Determine the (x, y) coordinate at the center of the cell enclosing the given text.  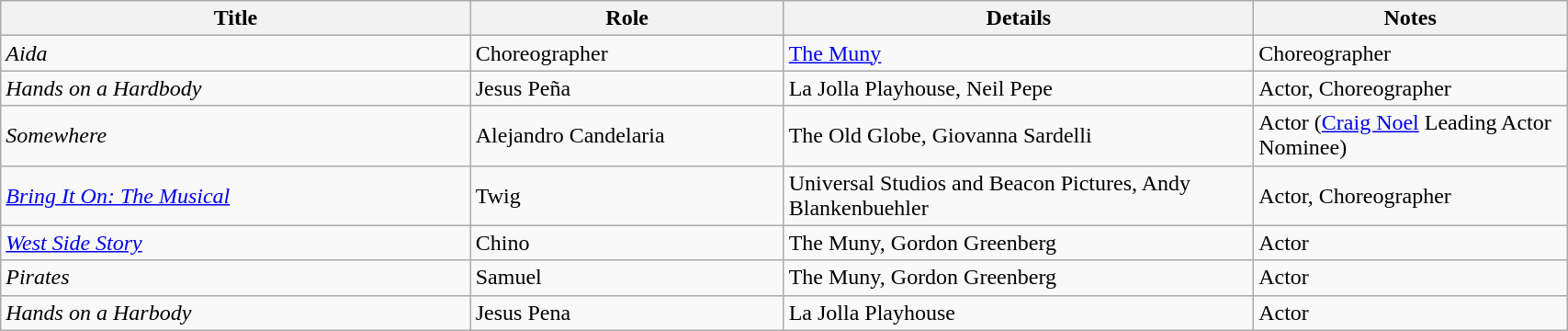
Jesus Pena (626, 313)
Somewhere (235, 136)
Role (626, 18)
Hands on a Harbody (235, 313)
La Jolla Playhouse (1018, 313)
Hands on a Hardbody (235, 88)
La Jolla Playhouse, Neil Pepe (1018, 88)
Bring It On: The Musical (235, 195)
Chino (626, 243)
Actor (Craig Noel Leading Actor Nominee) (1411, 136)
Jesus Peña (626, 88)
Aida (235, 53)
West Side Story (235, 243)
Universal Studios and Beacon Pictures, Andy Blankenbuehler (1018, 195)
Twig (626, 195)
Title (235, 18)
Pirates (235, 278)
Alejandro Candelaria (626, 136)
The Muny (1018, 53)
Notes (1411, 18)
Details (1018, 18)
The Old Globe, Giovanna Sardelli (1018, 136)
Samuel (626, 278)
